Output the (x, y) coordinate of the center of the cell containing the given text.  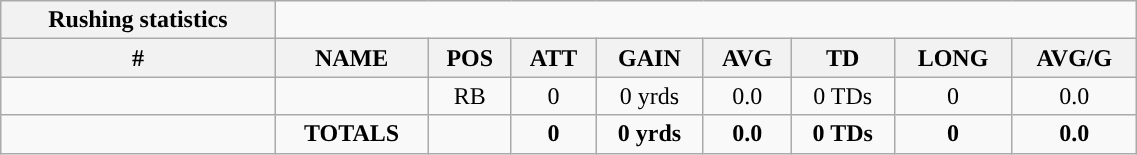
# (138, 58)
AVG/G (1074, 58)
LONG (953, 58)
Rushing statistics (138, 20)
POS (470, 58)
NAME (352, 58)
AVG (747, 58)
TD (842, 58)
TOTALS (352, 134)
GAIN (650, 58)
ATT (553, 58)
RB (470, 96)
